Capture the cell that displays the provided text and extract its [x, y] central coordinate. 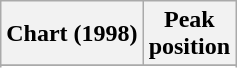
Chart (1998) [72, 34]
Peak position [189, 34]
